Return the (X, Y) coordinate for the center point of the cell that contains the specified text.  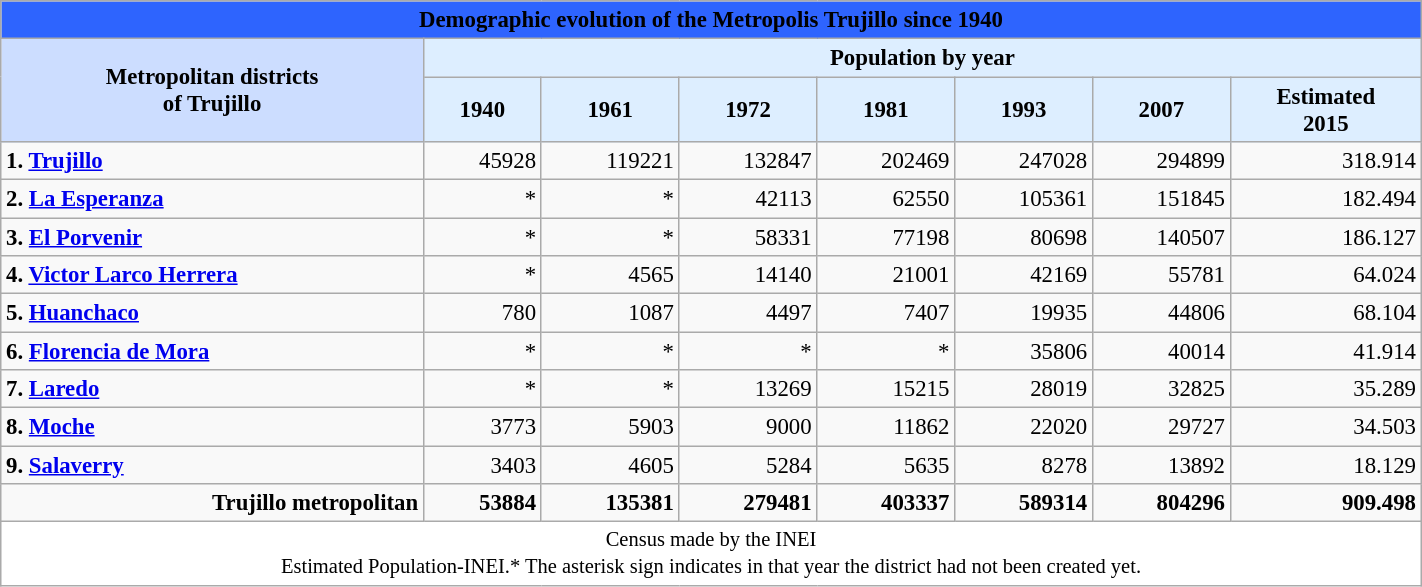
14140 (748, 275)
80698 (1024, 237)
132847 (748, 161)
58331 (748, 237)
105361 (1024, 199)
15215 (886, 389)
53884 (482, 502)
18.129 (1326, 465)
804296 (1161, 502)
62550 (886, 199)
35806 (1024, 351)
3. El Porvenir (212, 237)
44806 (1161, 313)
5635 (886, 465)
21001 (886, 275)
4497 (748, 313)
119221 (610, 161)
1. Trujillo (212, 161)
41.914 (1326, 351)
5284 (748, 465)
140507 (1161, 237)
Trujillo metropolitan (212, 502)
4565 (610, 275)
Estimated 2015 (1326, 110)
55781 (1161, 275)
6. Florencia de Mora (212, 351)
1972 (748, 110)
247028 (1024, 161)
8. Moche (212, 427)
68.104 (1326, 313)
294899 (1161, 161)
8278 (1024, 465)
589314 (1024, 502)
4. Victor Larco Herrera (212, 275)
42169 (1024, 275)
909.498 (1326, 502)
32825 (1161, 389)
42113 (748, 199)
9. Salaverry (212, 465)
34.503 (1326, 427)
186.127 (1326, 237)
5903 (610, 427)
182.494 (1326, 199)
202469 (886, 161)
2007 (1161, 110)
Metropolitan districts of Trujillo (212, 90)
1993 (1024, 110)
780 (482, 313)
19935 (1024, 313)
Demographic evolution of the Metropolis Trujillo since 1940 (711, 20)
403337 (886, 502)
3403 (482, 465)
29727 (1161, 427)
279481 (748, 502)
7. Laredo (212, 389)
28019 (1024, 389)
13892 (1161, 465)
40014 (1161, 351)
13269 (748, 389)
135381 (610, 502)
4605 (610, 465)
5. Huanchaco (212, 313)
1087 (610, 313)
Population by year (922, 58)
1940 (482, 110)
22020 (1024, 427)
3773 (482, 427)
7407 (886, 313)
11862 (886, 427)
1961 (610, 110)
2. La Esperanza (212, 199)
45928 (482, 161)
318.914 (1326, 161)
77198 (886, 237)
Census made by the INEI Estimated Population-INEI.* The asterisk sign indicates in that year the district had not been created yet. (711, 553)
9000 (748, 427)
151845 (1161, 199)
1981 (886, 110)
64.024 (1326, 275)
35.289 (1326, 389)
